Detect which cell encompasses the target text, then output its (x, y) center coordinate. 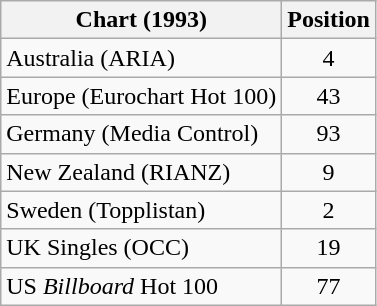
2 (329, 210)
93 (329, 134)
Australia (ARIA) (142, 58)
Position (329, 20)
UK Singles (OCC) (142, 248)
Chart (1993) (142, 20)
US Billboard Hot 100 (142, 286)
New Zealand (RIANZ) (142, 172)
Germany (Media Control) (142, 134)
4 (329, 58)
9 (329, 172)
19 (329, 248)
43 (329, 96)
77 (329, 286)
Europe (Eurochart Hot 100) (142, 96)
Sweden (Topplistan) (142, 210)
